Find where the given text appears and provide that cell's center as (X, Y) coordinate. 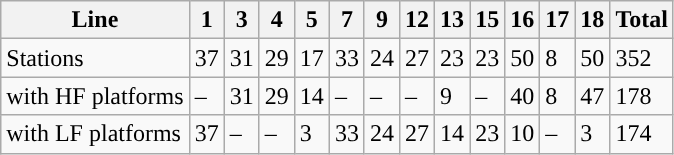
1 (206, 20)
10 (522, 134)
16 (522, 20)
Stations (95, 58)
Total (642, 20)
40 (522, 96)
5 (312, 20)
13 (452, 20)
18 (592, 20)
178 (642, 96)
15 (488, 20)
352 (642, 58)
174 (642, 134)
with HF platforms (95, 96)
Line (95, 20)
with LF platforms (95, 134)
4 (276, 20)
47 (592, 96)
12 (418, 20)
7 (346, 20)
